Pinpoint the cell where the given text exists, returning its [x, y] midpoint coordinate. 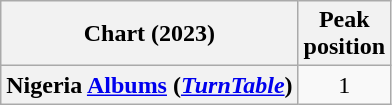
Peakposition [344, 34]
Chart (2023) [150, 34]
Nigeria Albums (TurnTable) [150, 85]
1 [344, 85]
